Search for the cell housing the specified text and yield its [x, y] center coordinate. 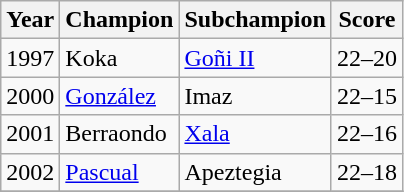
Apeztegia [255, 172]
2001 [30, 134]
Berraondo [120, 134]
22–16 [366, 134]
González [120, 96]
Score [366, 20]
22–15 [366, 96]
Champion [120, 20]
Year [30, 20]
22–20 [366, 58]
Goñi II [255, 58]
1997 [30, 58]
Pascual [120, 172]
Subchampion [255, 20]
2002 [30, 172]
2000 [30, 96]
Xala [255, 134]
22–18 [366, 172]
Koka [120, 58]
Imaz [255, 96]
